Output the (X, Y) coordinate of the center of the cell containing the given text.  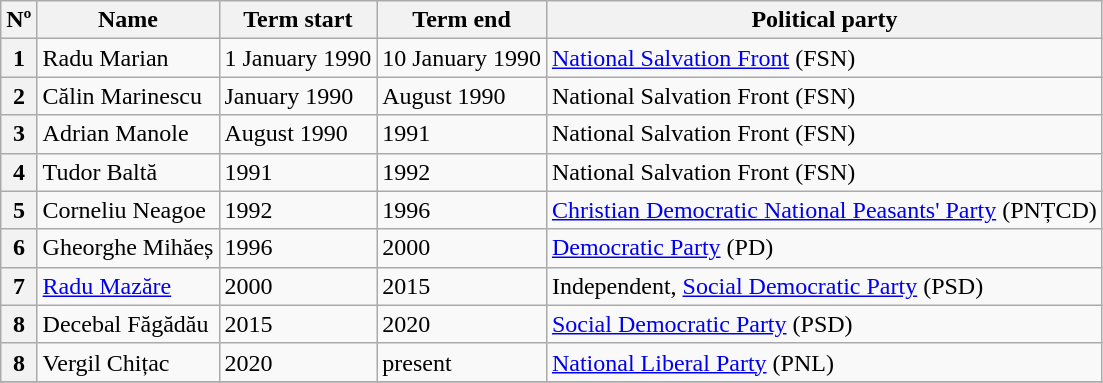
Social Democratic Party (PSD) (824, 324)
January 1990 (298, 96)
Term start (298, 20)
Radu Marian (128, 58)
1 January 1990 (298, 58)
Vergil Chițac (128, 362)
Corneliu Neagoe (128, 210)
Christian Democratic National Peasants' Party (PNȚCD) (824, 210)
Nº (19, 20)
Adrian Manole (128, 134)
4 (19, 172)
National Liberal Party (PNL) (824, 362)
3 (19, 134)
Gheorghe Mihăeș (128, 248)
Călin Marinescu (128, 96)
Radu Mazăre (128, 286)
Name (128, 20)
6 (19, 248)
1 (19, 58)
Democratic Party (PD) (824, 248)
7 (19, 286)
2 (19, 96)
Independent, Social Democratic Party (PSD) (824, 286)
Political party (824, 20)
5 (19, 210)
present (462, 362)
Tudor Baltă (128, 172)
Term end (462, 20)
Decebal Făgădău (128, 324)
10 January 1990 (462, 58)
